For the text-containing cell, return its midpoint in (X, Y) coordinate format. 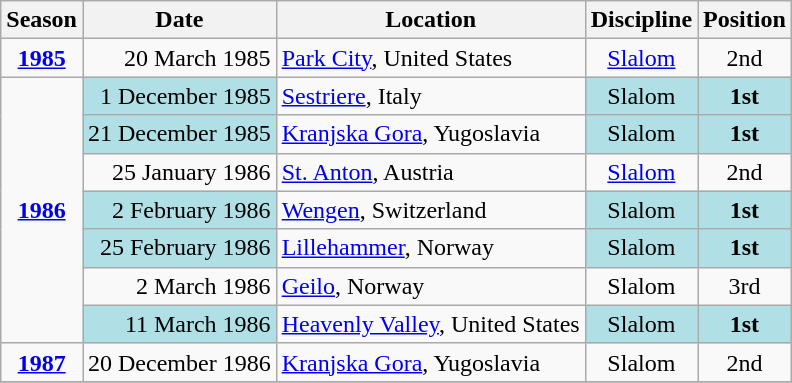
1986 (42, 210)
2 March 1986 (179, 286)
Lillehammer, Norway (430, 248)
25 February 1986 (179, 248)
1985 (42, 58)
Location (430, 20)
Discipline (641, 20)
1 December 1985 (179, 96)
1987 (42, 362)
Geilo, Norway (430, 286)
Season (42, 20)
20 March 1985 (179, 58)
3rd (745, 286)
Park City, United States (430, 58)
St. Anton, Austria (430, 172)
11 March 1986 (179, 324)
Position (745, 20)
20 December 1986 (179, 362)
Sestriere, Italy (430, 96)
Wengen, Switzerland (430, 210)
Date (179, 20)
Heavenly Valley, United States (430, 324)
21 December 1985 (179, 134)
2 February 1986 (179, 210)
25 January 1986 (179, 172)
